Determine the (x, y) coordinate at the center of the cell enclosing the given text.  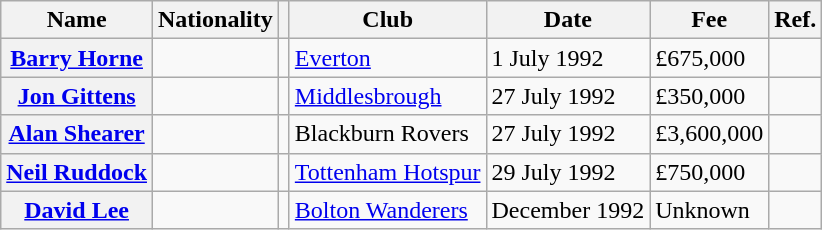
Nationality (216, 20)
Ref. (796, 20)
£750,000 (710, 172)
Alan Shearer (77, 134)
£350,000 (710, 96)
David Lee (77, 210)
1 July 1992 (568, 58)
29 July 1992 (568, 172)
Date (568, 20)
Jon Gittens (77, 96)
Bolton Wanderers (388, 210)
Middlesbrough (388, 96)
£3,600,000 (710, 134)
£675,000 (710, 58)
Neil Ruddock (77, 172)
Name (77, 20)
Tottenham Hotspur (388, 172)
Everton (388, 58)
Blackburn Rovers (388, 134)
December 1992 (568, 210)
Barry Horne (77, 58)
Fee (710, 20)
Club (388, 20)
Unknown (710, 210)
